Search for the cell housing the specified text and yield its (X, Y) center coordinate. 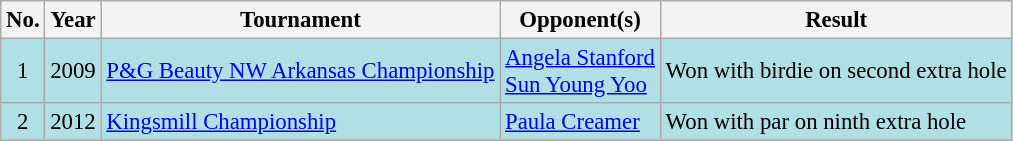
Angela Stanford Sun Young Yoo (580, 72)
P&G Beauty NW Arkansas Championship (300, 72)
Result (836, 20)
Won with birdie on second extra hole (836, 72)
2 (23, 122)
Year (73, 20)
2012 (73, 122)
Tournament (300, 20)
Opponent(s) (580, 20)
No. (23, 20)
Paula Creamer (580, 122)
1 (23, 72)
2009 (73, 72)
Kingsmill Championship (300, 122)
Won with par on ninth extra hole (836, 122)
